Determine the (x, y) coordinate at the center of the cell enclosing the given text.  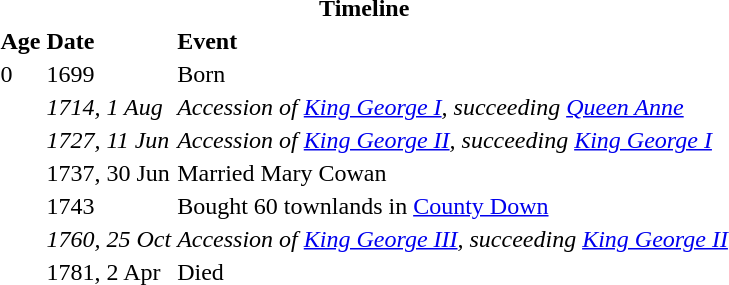
1714, 1 Aug (109, 107)
1727, 11 Jun (109, 140)
Date (109, 41)
1760, 25 Oct (109, 239)
1737, 30 Jun (109, 173)
1743 (109, 206)
1699 (109, 74)
